Return [x, y] of the center of cell containing provided text 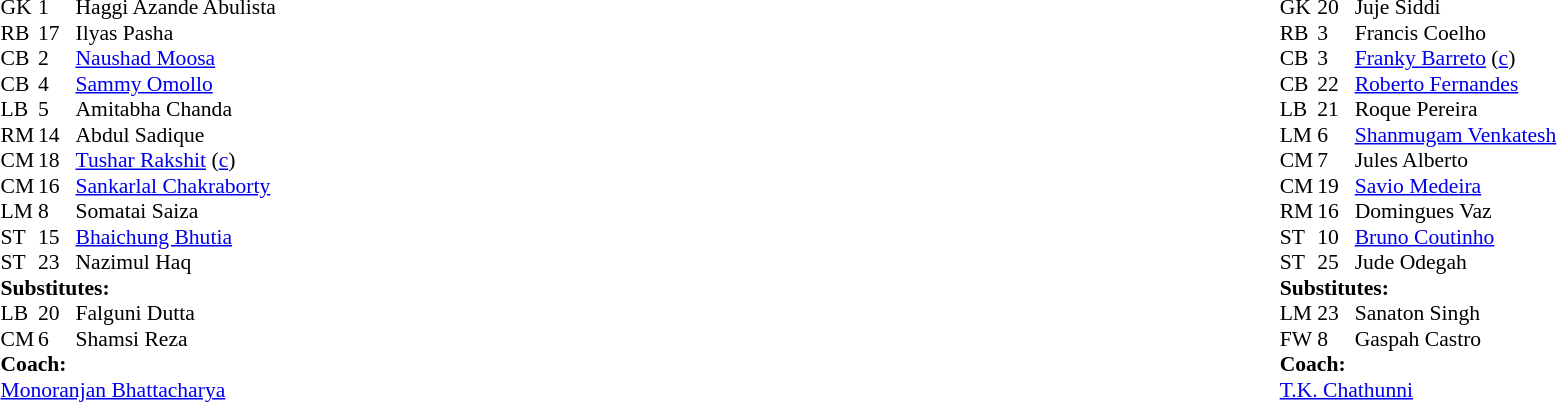
2 [57, 59]
18 [57, 161]
Sammy Omollo [176, 84]
Ilyas Pasha [176, 33]
Gaspah Castro [1456, 339]
Franky Barreto (c) [1456, 59]
15 [57, 237]
19 [1336, 186]
Sanaton Singh [1456, 313]
4 [57, 84]
17 [57, 33]
20 [57, 313]
25 [1336, 263]
Amitabha Chanda [176, 109]
Somatai Saiza [176, 211]
Shanmugam Venkatesh [1456, 135]
Sankarlal Chakraborty [176, 186]
Savio Medeira [1456, 186]
FW [1299, 339]
Jude Odegah [1456, 263]
Roque Pereira [1456, 109]
14 [57, 135]
Domingues Vaz [1456, 211]
Falguni Dutta [176, 313]
Francis Coelho [1456, 33]
Bruno Coutinho [1456, 237]
Shamsi Reza [176, 339]
Nazimul Haq [176, 263]
Roberto Fernandes [1456, 84]
Bhaichung Bhutia [176, 237]
5 [57, 109]
22 [1336, 84]
7 [1336, 161]
Abdul Sadique [176, 135]
10 [1336, 237]
Jules Alberto [1456, 161]
Naushad Moosa [176, 59]
21 [1336, 109]
Tushar Rakshit (c) [176, 161]
